Return the [X, Y] coordinate for the center point of the cell that contains the specified text.  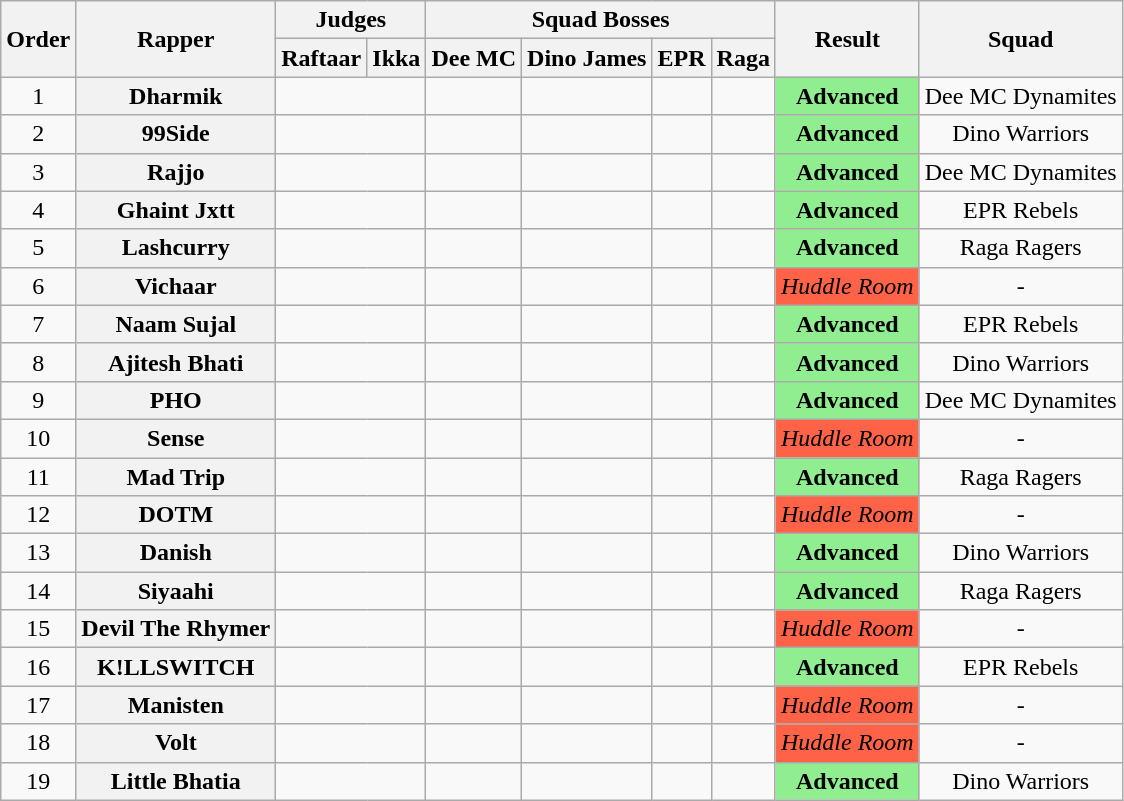
13 [38, 553]
9 [38, 400]
Dino James [587, 58]
99Side [176, 134]
Rapper [176, 39]
Mad Trip [176, 477]
Ghaint Jxtt [176, 210]
Devil The Rhymer [176, 629]
19 [38, 781]
16 [38, 667]
17 [38, 705]
Little Bhatia [176, 781]
14 [38, 591]
Manisten [176, 705]
Squad [1020, 39]
Raftaar [322, 58]
2 [38, 134]
PHO [176, 400]
Dharmik [176, 96]
Danish [176, 553]
Squad Bosses [601, 20]
Order [38, 39]
Vichaar [176, 286]
15 [38, 629]
Lashcurry [176, 248]
Result [847, 39]
1 [38, 96]
Siyaahi [176, 591]
Rajjo [176, 172]
Volt [176, 743]
18 [38, 743]
Dee MC [474, 58]
Naam Sujal [176, 324]
11 [38, 477]
DOTM [176, 515]
Ajitesh Bhati [176, 362]
Sense [176, 438]
3 [38, 172]
Ikka [396, 58]
5 [38, 248]
7 [38, 324]
Judges [351, 20]
8 [38, 362]
12 [38, 515]
Raga [743, 58]
EPR [682, 58]
10 [38, 438]
6 [38, 286]
K!LLSWITCH [176, 667]
4 [38, 210]
